Determine the [x, y] coordinate at the center of the cell enclosing the given text.  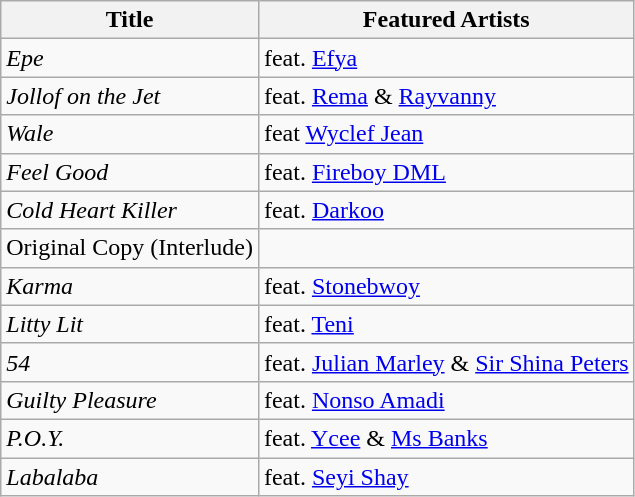
Feel Good [130, 172]
Karma [130, 286]
feat. Efya [446, 58]
Litty Lit [130, 324]
Original Copy (Interlude) [130, 248]
feat. Nonso Amadi [446, 400]
Guilty Pleasure [130, 400]
P.O.Y. [130, 438]
Epe [130, 58]
Featured Artists [446, 20]
Cold Heart Killer [130, 210]
feat. Ycee & Ms Banks [446, 438]
feat. Darkoo [446, 210]
Labalaba [130, 477]
feat. Stonebwoy [446, 286]
feat. Seyi Shay [446, 477]
feat. Fireboy DML [446, 172]
feat. Rema & Rayvanny [446, 96]
Title [130, 20]
Wale [130, 134]
feat Wyclef Jean [446, 134]
Jollof on the Jet [130, 96]
54 [130, 362]
feat. Teni [446, 324]
feat. Julian Marley & Sir Shina Peters [446, 362]
